Determine the (x, y) coordinate at the center of the cell enclosing the given text.  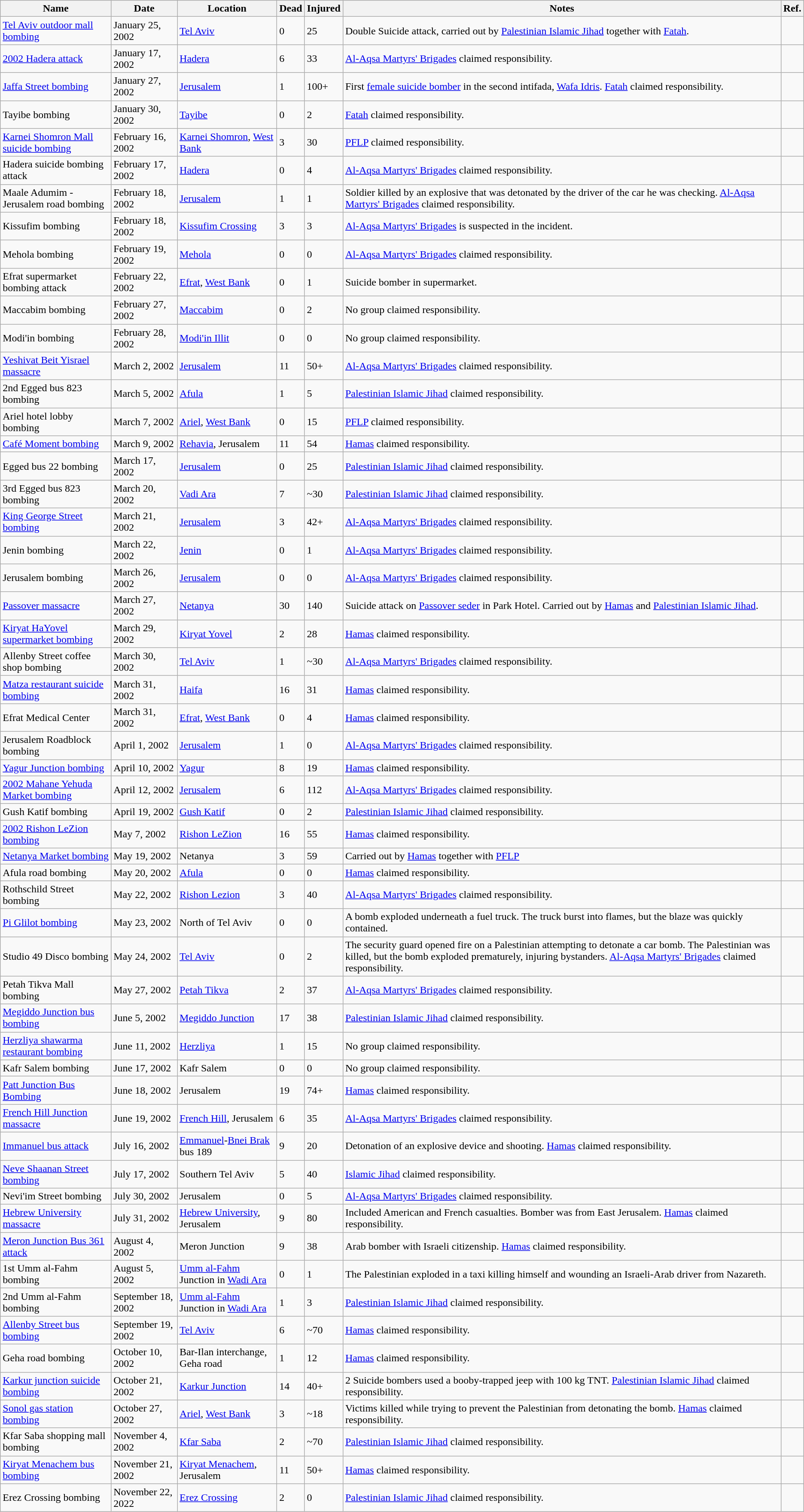
May 22, 2002 (144, 895)
Included American and French casualties. Bomber was from East Jerusalem. Hamas claimed responsibility. (562, 1219)
Haifa (227, 690)
June 11, 2002 (144, 1046)
Pi Glilot bombing (56, 922)
Southern Tel Aviv (227, 1174)
May 19, 2002 (144, 856)
Kiryat Menachem, Jerusalem (227, 1469)
Afula road bombing (56, 873)
Injured (324, 9)
Kiryat Yovel (227, 634)
Maccabim (227, 310)
Kafr Salem (227, 1068)
March 27, 2002 (144, 605)
Egged bus 22 bombing (56, 466)
January 27, 2002 (144, 87)
February 19, 2002 (144, 254)
March 26, 2002 (144, 578)
French Hill, Jerusalem (227, 1118)
April 12, 2002 (144, 790)
November 21, 2002 (144, 1469)
Detonation of an explosive device and shooting. Hamas claimed responsibility. (562, 1146)
Megiddo Junction (227, 1018)
28 (324, 634)
Name (56, 9)
42+ (324, 522)
Hebrew University massacre (56, 1219)
Geha road bombing (56, 1358)
March 30, 2002 (144, 661)
November 4, 2002 (144, 1442)
January 25, 2002 (144, 31)
Suicide bomber in supermarket. (562, 282)
Date (144, 9)
January 30, 2002 (144, 114)
Petah Tikva (227, 990)
Modi'in Illit (227, 338)
Al-Aqsa Martyrs' Brigades is suspected in the incident. (562, 226)
54 (324, 444)
Mehola bombing (56, 254)
Rothschild Street bombing (56, 895)
King George Street bombing (56, 522)
Jaffa Street bombing (56, 87)
June 17, 2002 (144, 1068)
Karkur Junction (227, 1386)
2nd Egged bus 823 bombing (56, 394)
March 17, 2002 (144, 466)
Bar-Ilan interchange, Geha road (227, 1358)
Sonol gas station bombing (56, 1414)
Dead (291, 9)
July 17, 2002 (144, 1174)
2nd Umm al-Fahm bombing (56, 1302)
Karkur junction suicide bombing (56, 1386)
Yagur Junction bombing (56, 767)
Kafr Salem bombing (56, 1068)
2002 Rishon LeZion bombing (56, 834)
112 (324, 790)
33 (324, 58)
Vadi Ara (227, 494)
Arab bomber with Israeli citizenship. Hamas claimed responsibility. (562, 1246)
35 (324, 1118)
June 19, 2002 (144, 1118)
Double Suicide attack, carried out by Palestinian Islamic Jihad together with Fatah. (562, 31)
Neve Shaanan Street bombing (56, 1174)
June 5, 2002 (144, 1018)
1st Umm al-Fahm bombing (56, 1275)
Kissufim Crossing (227, 226)
North of Tel Aviv (227, 922)
July 31, 2002 (144, 1219)
Meron Junction (227, 1246)
April 10, 2002 (144, 767)
2002 Hadera attack (56, 58)
September 19, 2002 (144, 1330)
Hadera suicide bombing attack (56, 170)
80 (324, 1219)
Emmanuel-Bnei Brak bus 189 (227, 1146)
Tel Aviv outdoor mall bombing (56, 31)
Modi'in bombing (56, 338)
March 2, 2002 (144, 366)
November 22, 2022 (144, 1498)
January 17, 2002 (144, 58)
February 16, 2002 (144, 143)
Herzliya (227, 1046)
Erez Crossing (227, 1498)
August 4, 2002 (144, 1246)
Maccabim bombing (56, 310)
Jenin bombing (56, 550)
Suicide attack on Passover seder in Park Hotel. Carried out by Hamas and Palestinian Islamic Jihad. (562, 605)
Fatah claimed responsibility. (562, 114)
August 5, 2002 (144, 1275)
Netanya Market bombing (56, 856)
12 (324, 1358)
October 27, 2002 (144, 1414)
100+ (324, 87)
A bomb exploded underneath a fuel truck. The truck burst into flames, but the blaze was quickly contained. (562, 922)
Jerusalem Roadblock bombing (56, 745)
7 (291, 494)
The Palestinian exploded in a taxi killing himself and wounding an Israeli-Arab driver from Nazareth. (562, 1275)
Kissufim bombing (56, 226)
Yeshivat Beit Yisrael massacre (56, 366)
March 22, 2002 (144, 550)
Nevi'im Street bombing (56, 1196)
February 22, 2002 (144, 282)
Kiryat HaYovel supermarket bombing (56, 634)
October 21, 2002 (144, 1386)
March 5, 2002 (144, 394)
37 (324, 990)
Rishon Lezion (227, 895)
31 (324, 690)
Carried out by Hamas together with PFLP (562, 856)
March 20, 2002 (144, 494)
Kfar Saba shopping mall bombing (56, 1442)
February 17, 2002 (144, 170)
April 19, 2002 (144, 812)
Yagur (227, 767)
French Hill Junction massacre (56, 1118)
February 27, 2002 (144, 310)
Rishon LeZion (227, 834)
Matza restaurant suicide bombing (56, 690)
Tayibe (227, 114)
59 (324, 856)
Studio 49 Disco bombing (56, 956)
55 (324, 834)
~18 (324, 1414)
First female suicide bomber in the second intifada, Wafa Idris. Fatah claimed responsibility. (562, 87)
14 (291, 1386)
Jerusalem bombing (56, 578)
Passover massacre (56, 605)
Soldier killed by an explosive that was detonated by the driver of the car he was checking. Al-Aqsa Martyrs' Brigades claimed responsibility. (562, 198)
Kiryat Menachem bus bombing (56, 1469)
Rehavia, Jerusalem (227, 444)
Tayibe bombing (56, 114)
3rd Egged bus 823 bombing (56, 494)
Patt Junction Bus Bombing (56, 1090)
March 7, 2002 (144, 422)
October 10, 2002 (144, 1358)
Café Moment bombing (56, 444)
June 18, 2002 (144, 1090)
Petah Tikva Mall bombing (56, 990)
Allenby Street bus bombing (56, 1330)
Notes (562, 9)
8 (291, 767)
17 (291, 1018)
Meron Junction Bus 361 attack (56, 1246)
Maale Adumim - Jerusalem road bombing (56, 198)
Karnei Shomron Mall suicide bombing (56, 143)
May 20, 2002 (144, 873)
Ariel hotel lobby bombing (56, 422)
Allenby Street coffee shop bombing (56, 661)
Efrat Medical Center (56, 717)
September 18, 2002 (144, 1302)
Jenin (227, 550)
Herzliya shawarma restaurant bombing (56, 1046)
July 30, 2002 (144, 1196)
Ref. (792, 9)
Immanuel bus attack (56, 1146)
February 28, 2002 (144, 338)
Karnei Shomron, West Bank (227, 143)
May 24, 2002 (144, 956)
Megiddo Junction bus bombing (56, 1018)
May 7, 2002 (144, 834)
Hebrew University, Jerusalem (227, 1219)
Islamic Jihad claimed responsibility. (562, 1174)
Victims killed while trying to prevent the Palestinian from detonating the bomb. Hamas claimed responsibility. (562, 1414)
2002 Mahane Yehuda Market bombing (56, 790)
140 (324, 605)
March 29, 2002 (144, 634)
July 16, 2002 (144, 1146)
March 21, 2002 (144, 522)
Erez Crossing bombing (56, 1498)
May 27, 2002 (144, 990)
Efrat supermarket bombing attack (56, 282)
40+ (324, 1386)
Kfar Saba (227, 1442)
May 23, 2002 (144, 922)
April 1, 2002 (144, 745)
Gush Katif (227, 812)
2 Suicide bombers used a booby-trapped jeep with 100 kg TNT. Palestinian Islamic Jihad claimed responsibility. (562, 1386)
Gush Katif bombing (56, 812)
March 9, 2002 (144, 444)
20 (324, 1146)
Mehola (227, 254)
Location (227, 9)
74+ (324, 1090)
